Extract the (x, y) coordinate from the center of the cell holding the provided text.  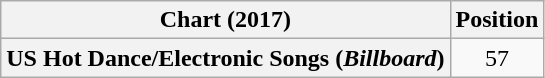
Chart (2017) (226, 20)
US Hot Dance/Electronic Songs (Billboard) (226, 58)
57 (497, 58)
Position (497, 20)
